Return [X, Y] of the center of cell containing provided text 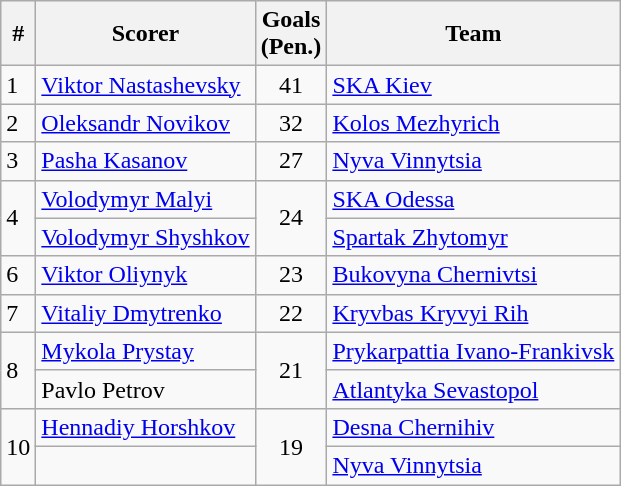
Kryvbas Kryvyi Rih [474, 313]
22 [291, 313]
Viktor Nastashevsky [146, 85]
Volodymyr Shyshkov [146, 237]
2 [18, 123]
6 [18, 275]
41 [291, 85]
10 [18, 446]
Oleksandr Novikov [146, 123]
Spartak Zhytomyr [474, 237]
Pasha Kasanov [146, 161]
1 [18, 85]
Atlantyka Sevastopol [474, 389]
Scorer [146, 34]
23 [291, 275]
Kolos Mezhyrich [474, 123]
32 [291, 123]
24 [291, 218]
Prykarpattia Ivano-Frankivsk [474, 351]
Pavlo Petrov [146, 389]
# [18, 34]
SKA Odessa [474, 199]
SKA Kiev [474, 85]
19 [291, 446]
Goals(Pen.) [291, 34]
8 [18, 370]
21 [291, 370]
4 [18, 218]
Volodymyr Malyi [146, 199]
Bukovyna Chernivtsi [474, 275]
Team [474, 34]
27 [291, 161]
3 [18, 161]
Vitaliy Dmytrenko [146, 313]
Hennadiy Horshkov [146, 427]
7 [18, 313]
Viktor Oliynyk [146, 275]
Desna Chernihiv [474, 427]
Mykola Prystay [146, 351]
